Detect which cell encompasses the target text, then output its [X, Y] center coordinate. 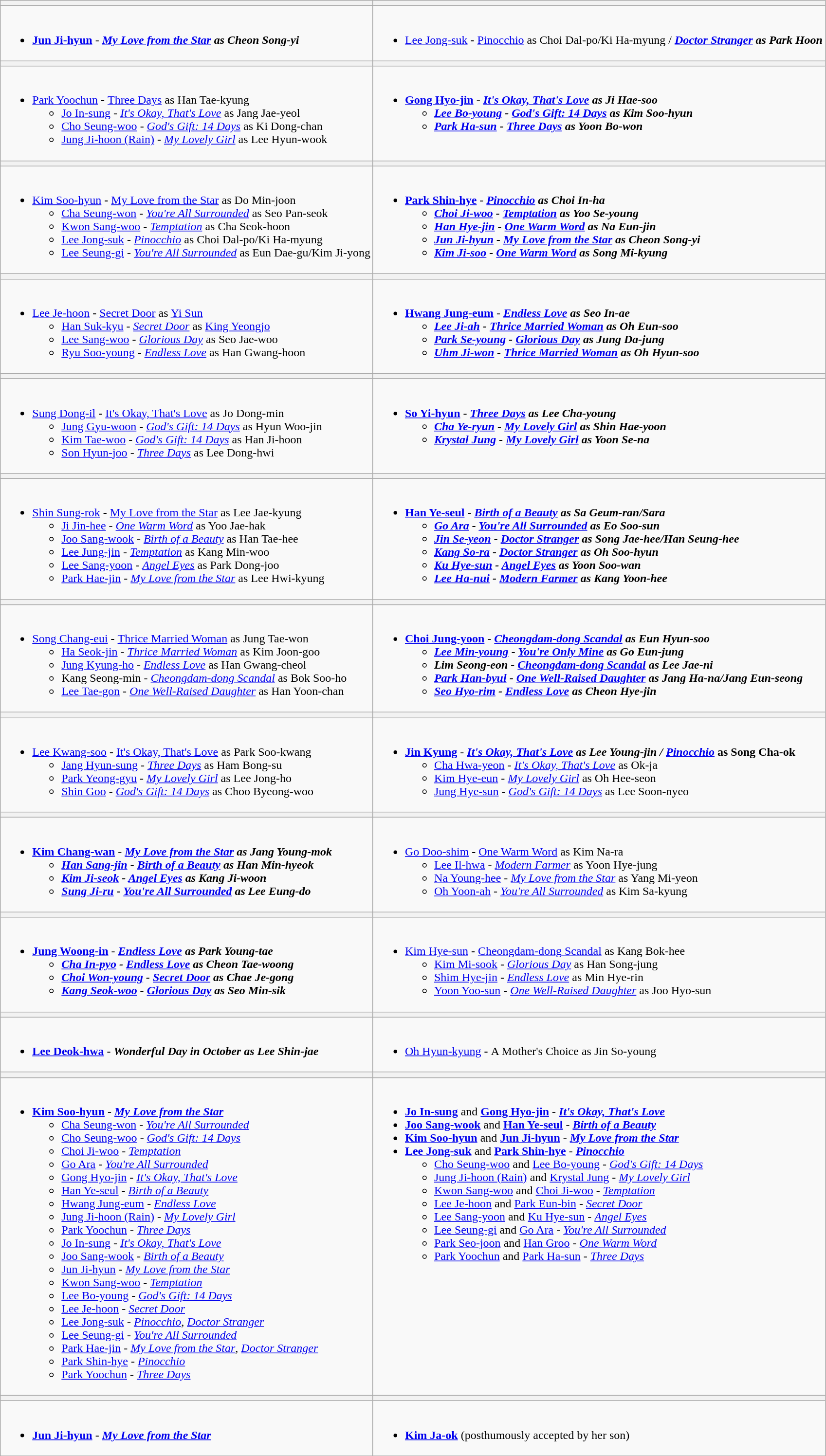
Jun Ji-hyun - My Love from the Star [187, 1428]
Lee Deok-hwa - Wonderful Day in October as Lee Shin-jae [187, 1044]
Gong Hyo-jin - It's Okay, That's Love as Ji Hae-sooLee Bo-young - God's Gift: 14 Days as Kim Soo-hyunPark Ha-sun - Three Days as Yoon Bo-won [599, 113]
Lee Jong-suk - Pinocchio as Choi Dal-po/Ki Ha-myung / Doctor Stranger as Park Hoon [599, 33]
Jun Ji-hyun - My Love from the Star as Cheon Song-yi [187, 33]
Kim Ja-ok (posthumously accepted by her son) [599, 1428]
Oh Hyun-kyung - A Mother's Choice as Jin So-young [599, 1044]
So Yi-hyun - Three Days as Lee Cha-youngCha Ye-ryun - My Lovely Girl as Shin Hae-yoonKrystal Jung - My Lovely Girl as Yoon Se-na [599, 426]
